Return (X, Y) of the center of cell containing provided text 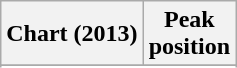
Chart (2013) (72, 34)
Peakposition (189, 34)
